Output the [x, y] coordinate of the center of the cell containing the given text.  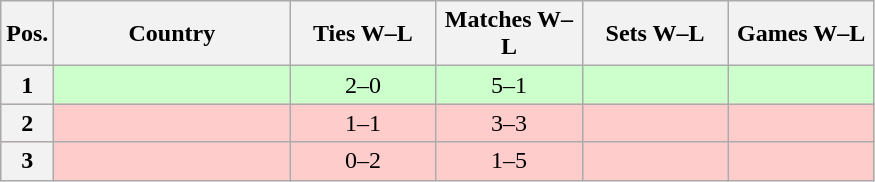
2 [28, 123]
Games W–L [801, 34]
0–2 [363, 161]
1–5 [509, 161]
5–1 [509, 85]
Country [172, 34]
3 [28, 161]
Sets W–L [655, 34]
Pos. [28, 34]
Matches W–L [509, 34]
1 [28, 85]
3–3 [509, 123]
1–1 [363, 123]
Ties W–L [363, 34]
2–0 [363, 85]
